Detect which cell encompasses the target text, then output its [x, y] center coordinate. 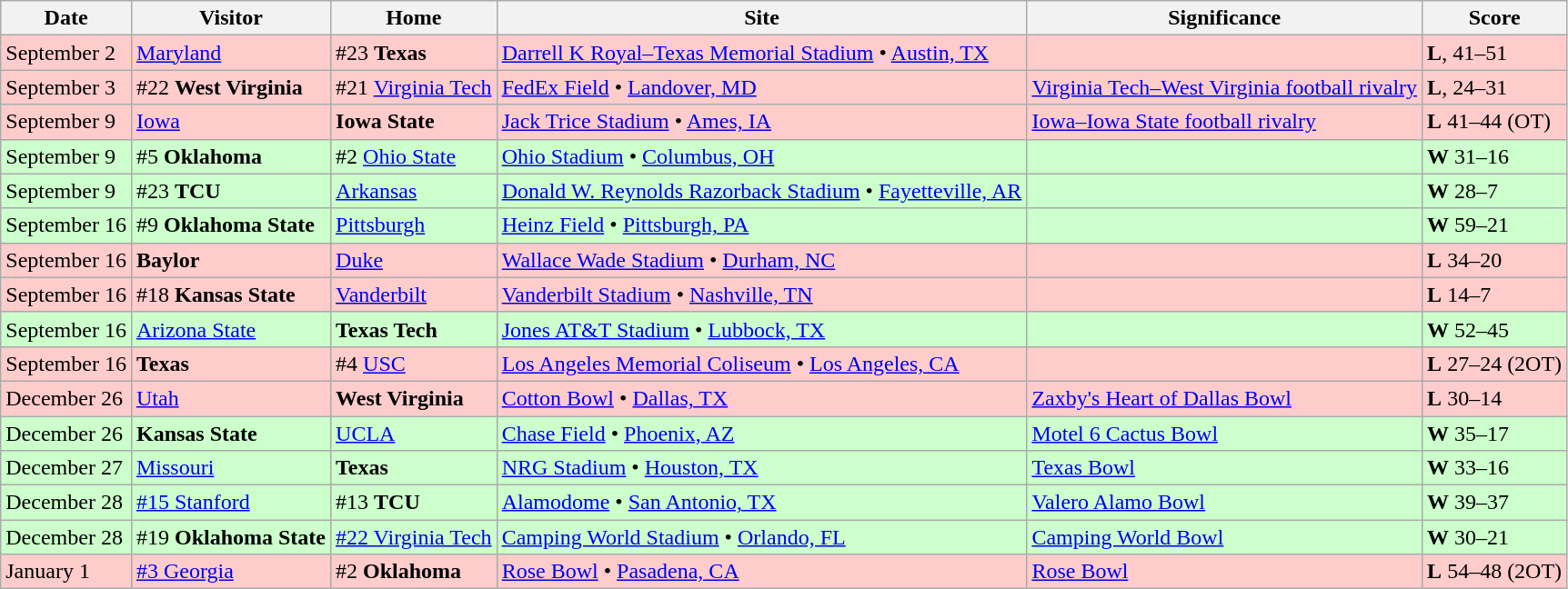
January 1 [66, 572]
Alamodome • San Antonio, TX [762, 503]
Visitor [231, 18]
September 2 [66, 53]
L 27–24 (2OT) [1495, 364]
Chase Field • Phoenix, AZ [762, 434]
Camping World Bowl [1224, 537]
NRG Stadium • Houston, TX [762, 468]
Iowa State [415, 122]
#23 TCU [231, 191]
FedEx Field • Landover, MD [762, 87]
#13 TCU [415, 503]
Significance [1224, 18]
Texas Tech [415, 329]
Texas Bowl [1224, 468]
L 54–48 (2OT) [1495, 572]
#9 Oklahoma State [231, 225]
W 30–21 [1495, 537]
Zaxby's Heart of Dallas Bowl [1224, 398]
L 30–14 [1495, 398]
Baylor [231, 260]
W 31–16 [1495, 156]
L 41–44 (OT) [1495, 122]
September 3 [66, 87]
Iowa–Iowa State football rivalry [1224, 122]
UCLA [415, 434]
Vanderbilt Stadium • Nashville, TN [762, 294]
#4 USC [415, 364]
#23 Texas [415, 53]
L, 41–51 [1495, 53]
Maryland [231, 53]
Pittsburgh [415, 225]
Darrell K Royal–Texas Memorial Stadium • Austin, TX [762, 53]
Utah [231, 398]
Heinz Field • Pittsburgh, PA [762, 225]
Score [1495, 18]
L, 24–31 [1495, 87]
#22 Virginia Tech [415, 537]
Los Angeles Memorial Coliseum • Los Angeles, CA [762, 364]
W 59–21 [1495, 225]
Arizona State [231, 329]
#22 West Virginia [231, 87]
W 35–17 [1495, 434]
Jack Trice Stadium • Ames, IA [762, 122]
W 52–45 [1495, 329]
Site [762, 18]
Wallace Wade Stadium • Durham, NC [762, 260]
Duke [415, 260]
#19 Oklahoma State [231, 537]
Date [66, 18]
Cotton Bowl • Dallas, TX [762, 398]
#15 Stanford [231, 503]
#3 Georgia [231, 572]
Donald W. Reynolds Razorback Stadium • Fayetteville, AR [762, 191]
#5 Oklahoma [231, 156]
Camping World Stadium • Orlando, FL [762, 537]
L 14–7 [1495, 294]
Motel 6 Cactus Bowl [1224, 434]
Arkansas [415, 191]
December 27 [66, 468]
Missouri [231, 468]
W 39–37 [1495, 503]
Jones AT&T Stadium • Lubbock, TX [762, 329]
Vanderbilt [415, 294]
Ohio Stadium • Columbus, OH [762, 156]
Iowa [231, 122]
#2 Oklahoma [415, 572]
#21 Virginia Tech [415, 87]
L 34–20 [1495, 260]
Kansas State [231, 434]
Home [415, 18]
Rose Bowl [1224, 572]
Rose Bowl • Pasadena, CA [762, 572]
W 28–7 [1495, 191]
W 33–16 [1495, 468]
Valero Alamo Bowl [1224, 503]
Virginia Tech–West Virginia football rivalry [1224, 87]
West Virginia [415, 398]
#18 Kansas State [231, 294]
#2 Ohio State [415, 156]
